Identify which cell holds the provided text, then report its [x, y] central coordinate. 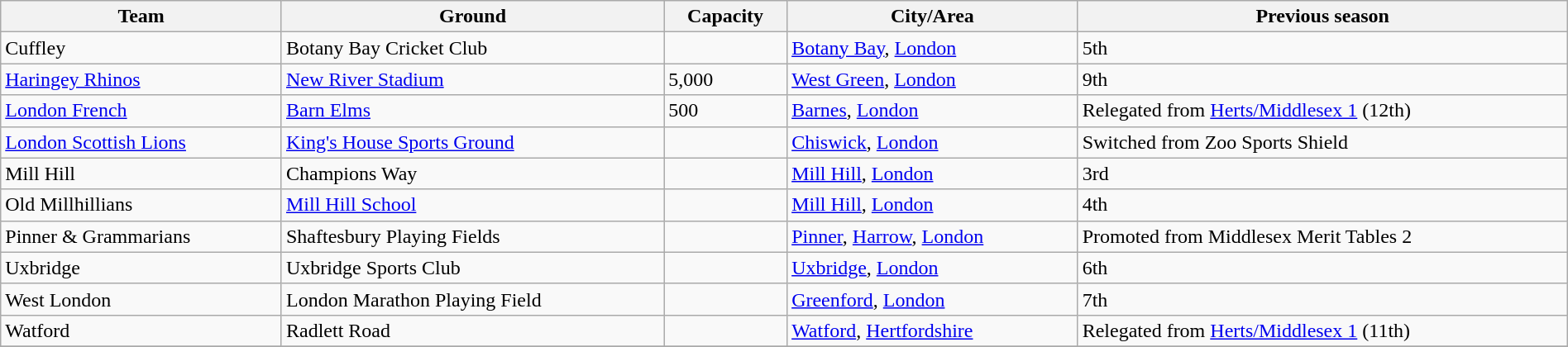
Watford, Hertfordshire [933, 330]
City/Area [933, 17]
Haringey Rhinos [141, 79]
King's House Sports Ground [472, 142]
London French [141, 111]
Mill Hill [141, 173]
Pinner, Harrow, London [933, 236]
Barnes, London [933, 111]
Botany Bay Cricket Club [472, 48]
Botany Bay, London [933, 48]
New River Stadium [472, 79]
Relegated from Herts/Middlesex 1 (11th) [1322, 330]
Switched from Zoo Sports Shield [1322, 142]
6th [1322, 268]
Pinner & Grammarians [141, 236]
9th [1322, 79]
Relegated from Herts/Middlesex 1 (12th) [1322, 111]
500 [726, 111]
West Green, London [933, 79]
Ground [472, 17]
Promoted from Middlesex Merit Tables 2 [1322, 236]
Team [141, 17]
4th [1322, 205]
Champions Way [472, 173]
Old Millhillians [141, 205]
Watford [141, 330]
3rd [1322, 173]
Barn Elms [472, 111]
5th [1322, 48]
Cuffley [141, 48]
5,000 [726, 79]
Radlett Road [472, 330]
Greenford, London [933, 299]
Shaftesbury Playing Fields [472, 236]
Mill Hill School [472, 205]
London Scottish Lions [141, 142]
London Marathon Playing Field [472, 299]
Uxbridge Sports Club [472, 268]
West London [141, 299]
Chiswick, London [933, 142]
Uxbridge, London [933, 268]
Previous season [1322, 17]
Capacity [726, 17]
Uxbridge [141, 268]
7th [1322, 299]
